Find where the given text appears and provide that cell's center as [x, y] coordinate. 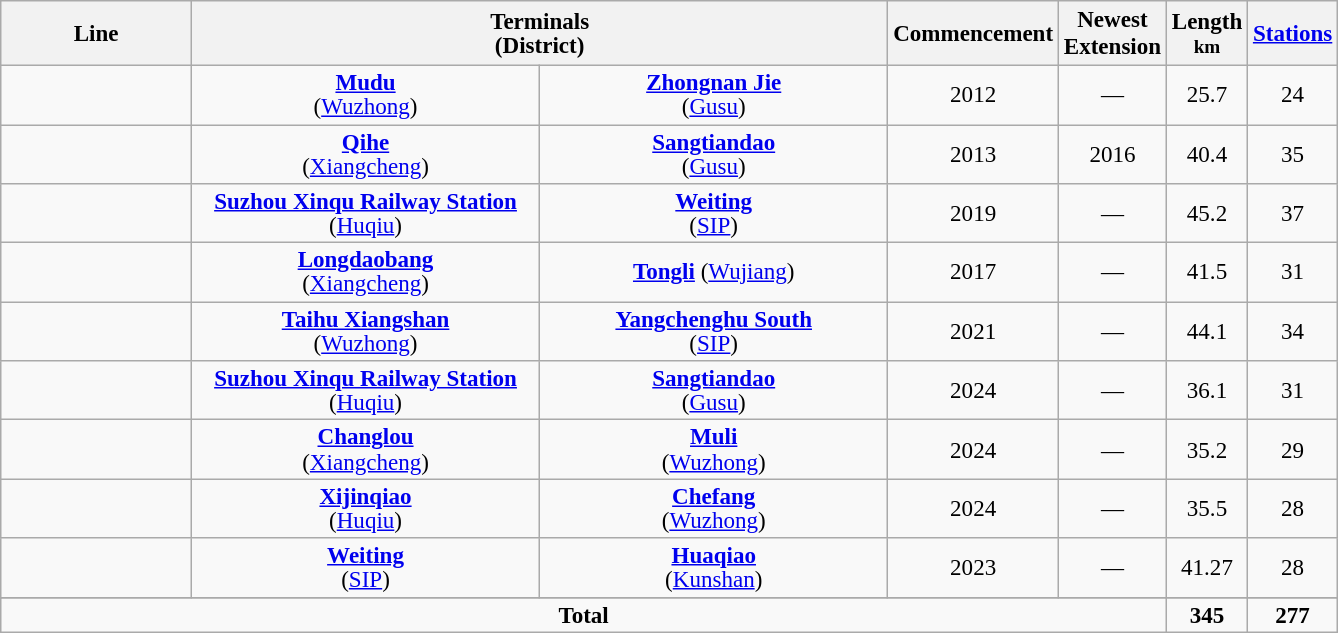
35.2 [1206, 450]
35 [1293, 154]
277 [1293, 614]
Taihu Xiangshan(Wuzhong) [365, 332]
45.2 [1206, 214]
36.1 [1206, 390]
2023 [974, 568]
37 [1293, 214]
345 [1206, 614]
NewestExtension [1112, 34]
Yangchenghu South(SIP) [714, 332]
Changlou(Xiangcheng) [365, 450]
Mudu(Wuzhong) [365, 96]
Line [96, 34]
2013 [974, 154]
Qihe(Xiangcheng) [365, 154]
Stations [1293, 34]
2019 [974, 214]
Longdaobang(Xiangcheng) [365, 272]
2012 [974, 96]
41.27 [1206, 568]
40.4 [1206, 154]
Lengthkm [1206, 34]
Huaqiao(Kunshan) [714, 568]
35.5 [1206, 508]
Zhongnan Jie(Gusu) [714, 96]
Terminals(District) [539, 34]
2016 [1112, 154]
Tongli (Wujiang) [714, 272]
44.1 [1206, 332]
2017 [974, 272]
2021 [974, 332]
24 [1293, 96]
Total [584, 614]
29 [1293, 450]
Commencement [974, 34]
25.7 [1206, 96]
41.5 [1206, 272]
Xijinqiao (Huqiu) [365, 508]
34 [1293, 332]
Muli(Wuzhong) [714, 450]
Chefang (Wuzhong) [714, 508]
